Locate the cell with the specified text and output its (x, y) center coordinate. 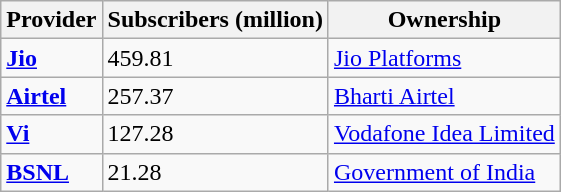
Bharti Airtel (444, 96)
Government of India (444, 172)
Vi (52, 134)
Ownership (444, 20)
257.37 (215, 96)
459.81 (215, 58)
Jio Platforms (444, 58)
Airtel (52, 96)
127.28 (215, 134)
Subscribers (million) (215, 20)
BSNL (52, 172)
21.28 (215, 172)
Provider (52, 20)
Vodafone Idea Limited (444, 134)
Jio (52, 58)
